Locate the cell with the specified text and output its (x, y) center coordinate. 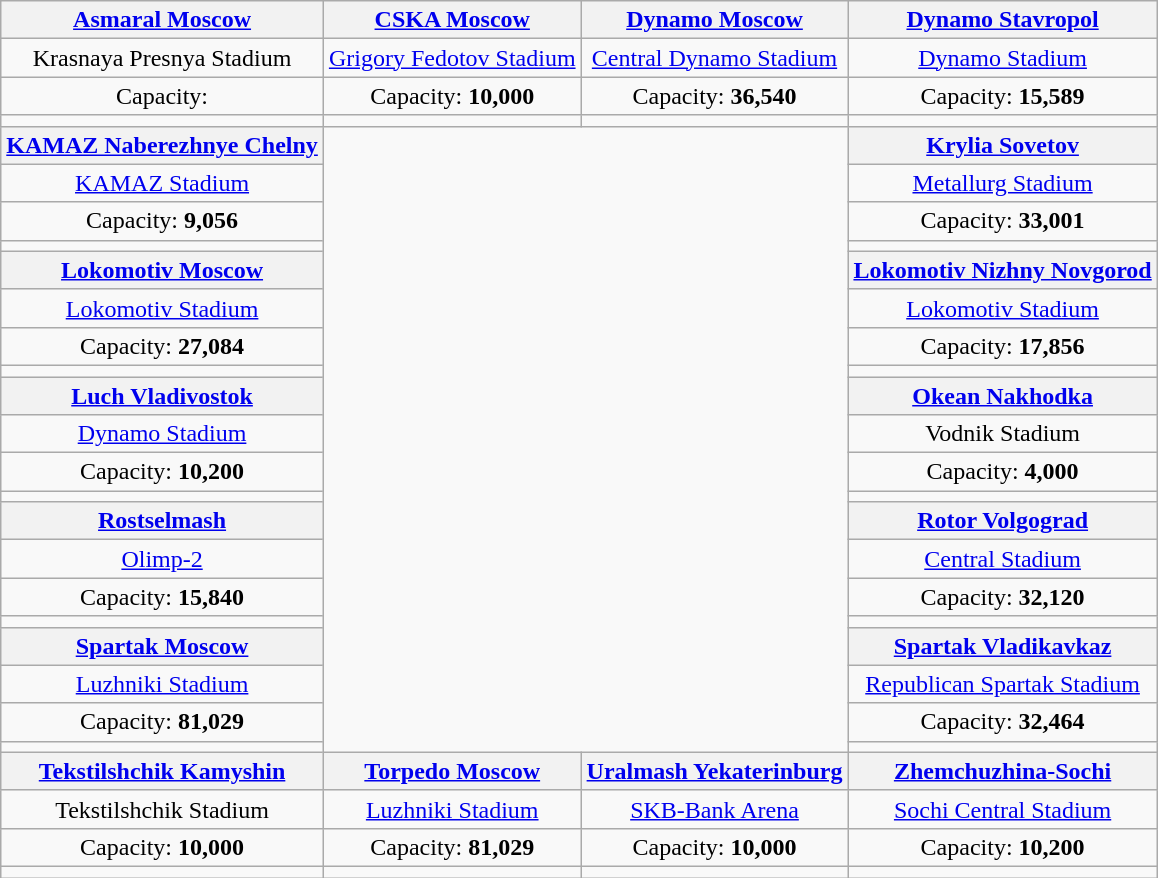
KAMAZ Naberezhnye Chelny (162, 145)
Vodnik Stadium (1002, 434)
Tekstilshchik Kamyshin (162, 771)
Uralmash Yekaterinburg (714, 771)
Krasnaya Presnya Stadium (162, 58)
Luch Vladivostok (162, 395)
Torpedo Moscow (452, 771)
Capacity: 15,589 (1002, 96)
CSKA Moscow (452, 20)
KAMAZ Stadium (162, 183)
SKB-Bank Arena (714, 809)
Capacity: 17,856 (1002, 346)
Lokomotiv Nizhny Novgorod (1002, 270)
Rostselmash (162, 521)
Capacity: 15,840 (162, 597)
Asmaral Moscow (162, 20)
Rotor Volgograd (1002, 521)
Capacity: 27,084 (162, 346)
Spartak Vladikavkaz (1002, 646)
Capacity: 9,056 (162, 221)
Dynamo Moscow (714, 20)
Republican Spartak Stadium (1002, 684)
Sochi Central Stadium (1002, 809)
Capacity: 33,001 (1002, 221)
Okean Nakhodka (1002, 395)
Olimp-2 (162, 559)
Tekstilshchik Stadium (162, 809)
Capacity: 32,464 (1002, 722)
Capacity: 36,540 (714, 96)
Capacity: 4,000 (1002, 472)
Capacity: (162, 96)
Capacity: 32,120 (1002, 597)
Dynamo Stavropol (1002, 20)
Central Stadium (1002, 559)
Grigory Fedotov Stadium (452, 58)
Lokomotiv Moscow (162, 270)
Zhemchuzhina-Sochi (1002, 771)
Krylia Sovetov (1002, 145)
Central Dynamo Stadium (714, 58)
Spartak Moscow (162, 646)
Metallurg Stadium (1002, 183)
